Find where the given text appears and provide that cell's center as (X, Y) coordinate. 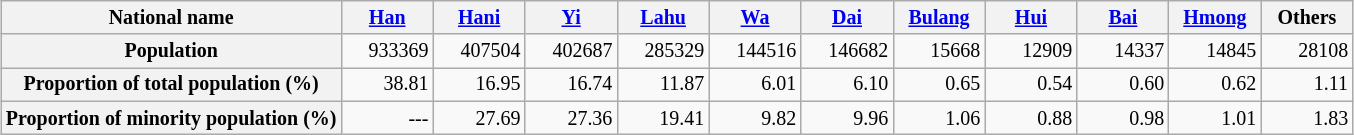
Hani (479, 18)
144516 (755, 52)
15668 (939, 52)
1.01 (1215, 118)
14337 (1123, 52)
Wa (755, 18)
0.54 (1031, 84)
0.62 (1215, 84)
Han (387, 18)
Proportion of minority population (%) (171, 118)
27.69 (479, 118)
285329 (663, 52)
38.81 (387, 84)
1.11 (1307, 84)
9.96 (847, 118)
Dai (847, 18)
1.83 (1307, 118)
14845 (1215, 52)
Hmong (1215, 18)
Bai (1123, 18)
0.88 (1031, 118)
6.10 (847, 84)
Others (1307, 18)
Bulang (939, 18)
Yi (571, 18)
1.06 (939, 118)
National name (171, 18)
146682 (847, 52)
27.36 (571, 118)
Hui (1031, 18)
Lahu (663, 18)
28108 (1307, 52)
9.82 (755, 118)
Proportion of total population (%) (171, 84)
12909 (1031, 52)
Population (171, 52)
402687 (571, 52)
16.95 (479, 84)
19.41 (663, 118)
11.87 (663, 84)
407504 (479, 52)
933369 (387, 52)
6.01 (755, 84)
0.65 (939, 84)
16.74 (571, 84)
0.98 (1123, 118)
0.60 (1123, 84)
--- (387, 118)
